Determine the [x, y] coordinate at the center of the cell enclosing the given text.  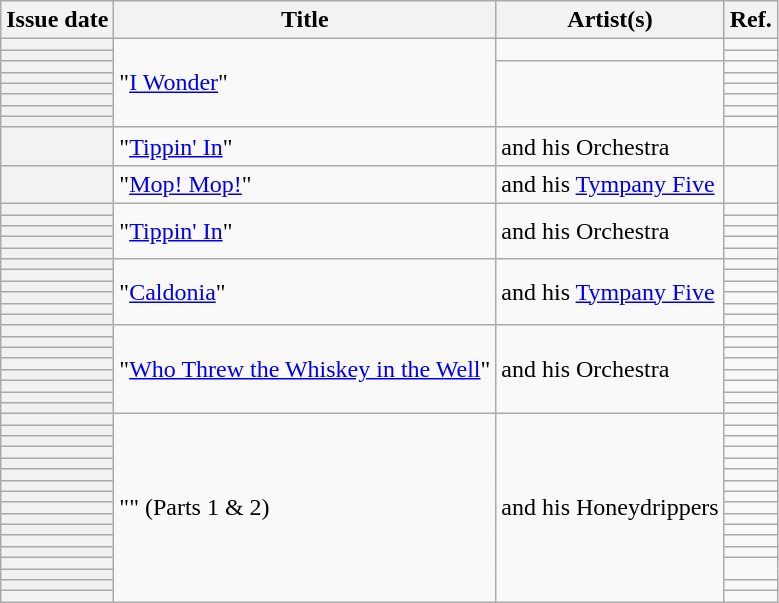
Ref. [750, 20]
Issue date [58, 20]
"Mop! Mop!" [305, 184]
Title [305, 20]
Artist(s) [610, 20]
"Who Threw the Whiskey in the Well" [305, 369]
"" (Parts 1 & 2) [305, 508]
and his Honeydrippers [610, 508]
"I Wonder" [305, 83]
"Caldonia" [305, 292]
